Return the (x, y) coordinate for the center point of the cell that contains the specified text.  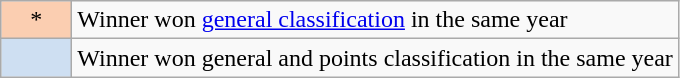
Winner won general classification in the same year (376, 20)
* (36, 20)
Winner won general and points classification in the same year (376, 58)
